Determine the (x, y) coordinate at the center of the cell enclosing the given text.  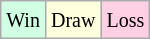
Win (24, 20)
Draw (72, 20)
Loss (126, 20)
